From the cell containing the given text, extract its center point as [x, y] coordinate. 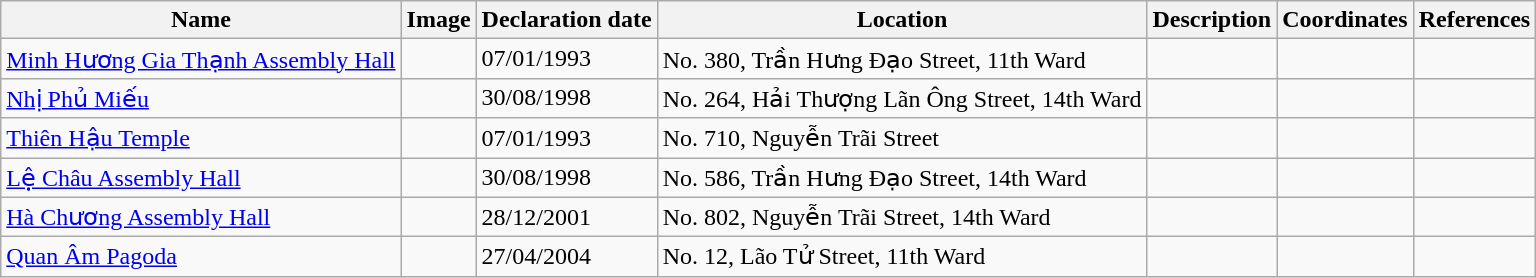
Quan Âm Pagoda [201, 257]
Image [438, 20]
Declaration date [566, 20]
Thiên Hậu Temple [201, 138]
Nhị Phủ Miếu [201, 98]
No. 710, Nguyễn Trãi Street [902, 138]
Lệ Châu Assembly Hall [201, 178]
Description [1212, 20]
No. 380, Trần Hưng Đạo Street, 11th Ward [902, 59]
28/12/2001 [566, 217]
No. 12, Lão Tử Street, 11th Ward [902, 257]
27/04/2004 [566, 257]
References [1474, 20]
No. 802, Nguyễn Trãi Street, 14th Ward [902, 217]
Minh Hương Gia Thạnh Assembly Hall [201, 59]
Coordinates [1345, 20]
No. 264, Hải Thượng Lãn Ông Street, 14th Ward [902, 98]
Location [902, 20]
No. 586, Trần Hưng Đạo Street, 14th Ward [902, 178]
Hà Chương Assembly Hall [201, 217]
Name [201, 20]
